Locate the cell with the specified text and output its (x, y) center coordinate. 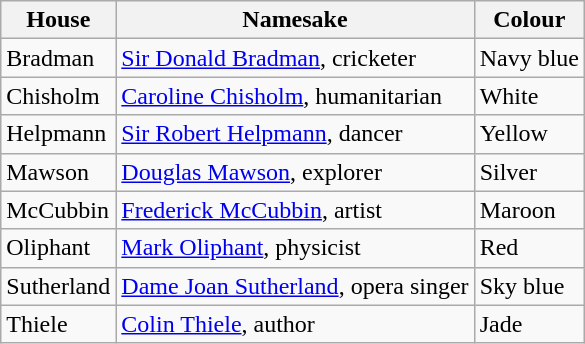
Colour (529, 20)
Sir Robert Helpmann, dancer (295, 134)
Mark Oliphant, physicist (295, 248)
Sutherland (58, 286)
Bradman (58, 58)
Helpmann (58, 134)
Frederick McCubbin, artist (295, 210)
Namesake (295, 20)
Thiele (58, 324)
Mawson (58, 172)
McCubbin (58, 210)
Jade (529, 324)
Red (529, 248)
Yellow (529, 134)
Dame Joan Sutherland, opera singer (295, 286)
White (529, 96)
Maroon (529, 210)
Sky blue (529, 286)
Caroline Chisholm, humanitarian (295, 96)
Silver (529, 172)
Chisholm (58, 96)
Navy blue (529, 58)
Colin Thiele, author (295, 324)
Douglas Mawson, explorer (295, 172)
Oliphant (58, 248)
House (58, 20)
Sir Donald Bradman, cricketer (295, 58)
